Return the [x, y] coordinate for the center point of the cell that contains the specified text.  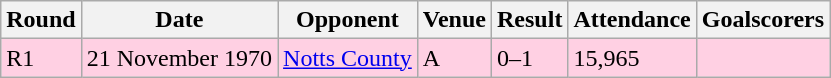
15,965 [632, 58]
Round [41, 20]
0–1 [530, 58]
Result [530, 20]
Notts County [348, 58]
R1 [41, 58]
Date [179, 20]
Goalscorers [762, 20]
Venue [454, 20]
21 November 1970 [179, 58]
A [454, 58]
Attendance [632, 20]
Opponent [348, 20]
